Extract the [X, Y] coordinate from the center of the cell holding the provided text.  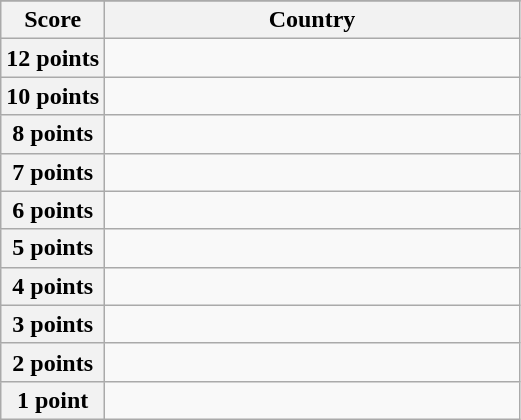
5 points [53, 248]
Score [53, 20]
10 points [53, 96]
4 points [53, 286]
7 points [53, 172]
3 points [53, 324]
8 points [53, 134]
Country [312, 20]
1 point [53, 400]
2 points [53, 362]
12 points [53, 58]
6 points [53, 210]
